From the cell containing the given text, extract its center point as [x, y] coordinate. 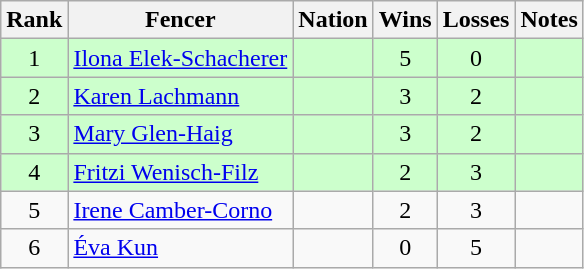
Fencer [180, 20]
Mary Glen-Haig [180, 134]
Ilona Elek-Schacherer [180, 58]
Losses [476, 20]
1 [34, 58]
Nation [333, 20]
Irene Camber-Corno [180, 210]
Karen Lachmann [180, 96]
6 [34, 248]
Éva Kun [180, 248]
Fritzi Wenisch-Filz [180, 172]
4 [34, 172]
Rank [34, 20]
Wins [405, 20]
Notes [549, 20]
